Return [X, Y] of the center of cell containing provided text 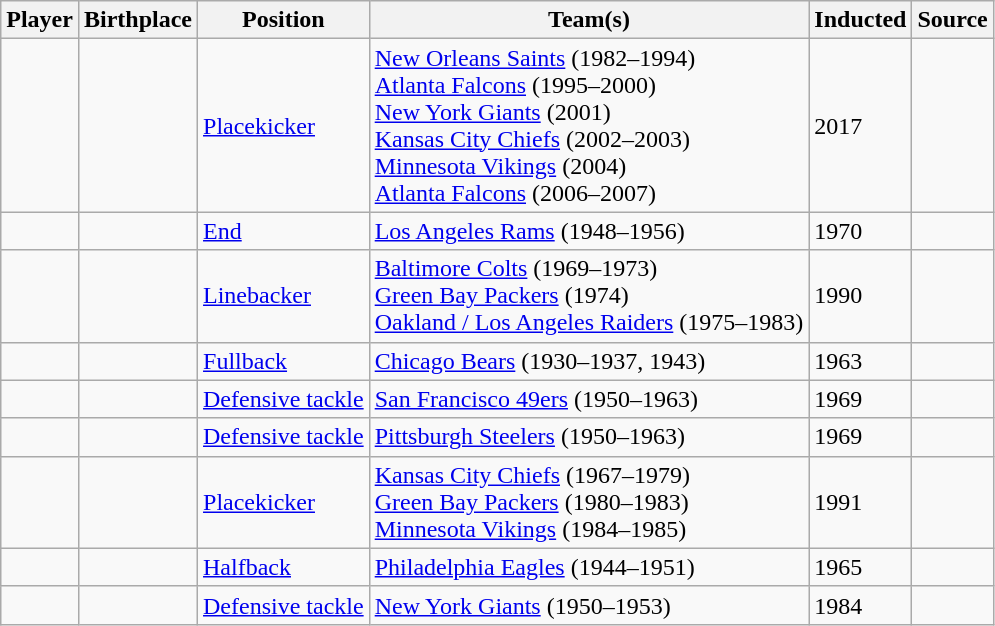
1970 [860, 231]
Chicago Bears (1930–1937, 1943) [589, 361]
Kansas City Chiefs (1967–1979)Green Bay Packers (1980–1983)Minnesota Vikings (1984–1985) [589, 502]
Player [40, 20]
Position [284, 20]
Team(s) [589, 20]
End [284, 231]
Source [952, 20]
San Francisco 49ers (1950–1963) [589, 399]
Inducted [860, 20]
Philadelphia Eagles (1944–1951) [589, 567]
Baltimore Colts (1969–1973)Green Bay Packers (1974)Oakland / Los Angeles Raiders (1975–1983) [589, 296]
Halfback [284, 567]
Pittsburgh Steelers (1950–1963) [589, 437]
1963 [860, 361]
1990 [860, 296]
1984 [860, 605]
Linebacker [284, 296]
Birthplace [138, 20]
1991 [860, 502]
Los Angeles Rams (1948–1956) [589, 231]
2017 [860, 126]
1965 [860, 567]
Fullback [284, 361]
New York Giants (1950–1953) [589, 605]
